Output the (x, y) coordinate of the center of the cell containing the given text.  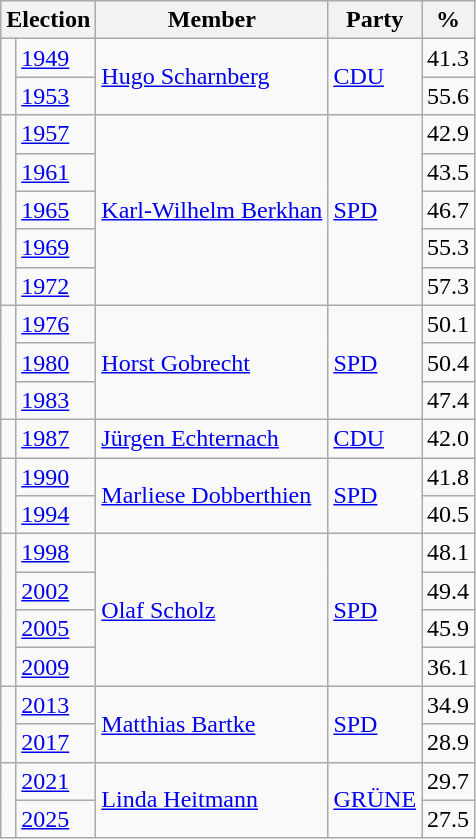
Marliese Dobberthien (212, 496)
Olaf Scholz (212, 610)
55.3 (448, 248)
41.3 (448, 58)
2025 (56, 819)
28.9 (448, 743)
1965 (56, 210)
1949 (56, 58)
42.0 (448, 438)
1980 (56, 362)
48.1 (448, 553)
2013 (56, 705)
1983 (56, 400)
45.9 (448, 629)
1953 (56, 96)
57.3 (448, 286)
Member (212, 20)
2002 (56, 591)
50.4 (448, 362)
2005 (56, 629)
Karl-Wilhelm Berkhan (212, 210)
Election (48, 20)
36.1 (448, 667)
GRÜNE (375, 800)
34.9 (448, 705)
Jürgen Echternach (212, 438)
46.7 (448, 210)
1976 (56, 324)
2017 (56, 743)
Horst Gobrecht (212, 362)
Hugo Scharnberg (212, 77)
% (448, 20)
1961 (56, 172)
41.8 (448, 477)
1998 (56, 553)
55.6 (448, 96)
49.4 (448, 591)
40.5 (448, 515)
47.4 (448, 400)
Linda Heitmann (212, 800)
50.1 (448, 324)
1957 (56, 134)
Party (375, 20)
29.7 (448, 781)
Matthias Bartke (212, 724)
2021 (56, 781)
1969 (56, 248)
1987 (56, 438)
42.9 (448, 134)
1972 (56, 286)
2009 (56, 667)
43.5 (448, 172)
1990 (56, 477)
1994 (56, 515)
27.5 (448, 819)
